Pinpoint the cell where the given text exists, returning its [X, Y] midpoint coordinate. 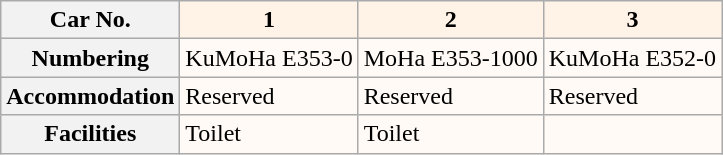
Accommodation [90, 96]
Car No. [90, 20]
1 [269, 20]
2 [450, 20]
Numbering [90, 58]
MoHa E353-1000 [450, 58]
3 [632, 20]
Facilities [90, 134]
KuMoHa E353-0 [269, 58]
KuMoHa E352-0 [632, 58]
